Provide the (x, y) coordinate of the cell's center where the given text is located.  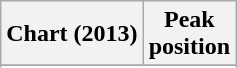
Peakposition (189, 34)
Chart (2013) (72, 34)
